Detect which cell encompasses the target text, then output its (x, y) center coordinate. 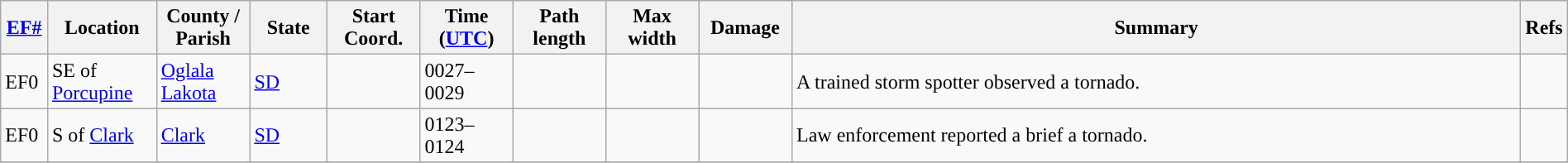
Oglala Lakota (203, 81)
S of Clark (102, 136)
County / Parish (203, 28)
SE of Porcupine (102, 81)
Refs (1545, 28)
A trained storm spotter observed a tornado. (1156, 81)
Max width (652, 28)
Path length (559, 28)
Location (102, 28)
Start Coord. (373, 28)
Damage (746, 28)
Time (UTC) (466, 28)
State (289, 28)
Law enforcement reported a brief a tornado. (1156, 136)
Clark (203, 136)
0027–0029 (466, 81)
Summary (1156, 28)
0123–0124 (466, 136)
EF# (25, 28)
